Find where the given text appears and provide that cell's center as (x, y) coordinate. 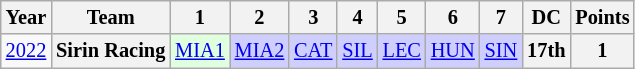
Sirin Racing (110, 51)
5 (402, 17)
CAT (313, 51)
Team (110, 17)
LEC (402, 51)
3 (313, 17)
2022 (26, 51)
SIL (357, 51)
Year (26, 17)
SIN (502, 51)
HUN (453, 51)
4 (357, 17)
MIA2 (260, 51)
Points (602, 17)
7 (502, 17)
17th (546, 51)
DC (546, 17)
MIA1 (200, 51)
6 (453, 17)
2 (260, 17)
